Search for the cell housing the specified text and yield its (x, y) center coordinate. 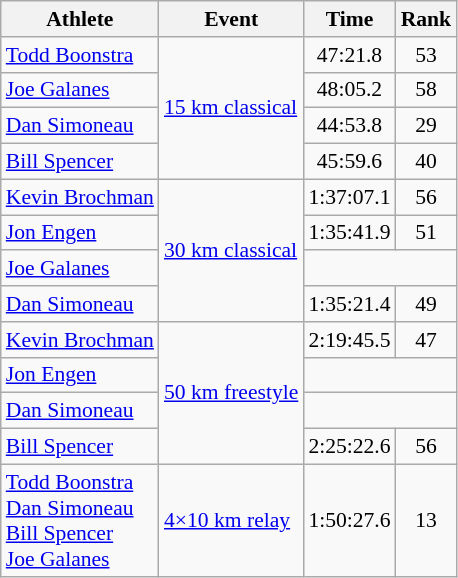
51 (426, 233)
1:35:21.4 (349, 304)
58 (426, 90)
1:50:27.6 (349, 520)
Event (231, 19)
47:21.8 (349, 55)
30 km classical (231, 250)
Rank (426, 19)
Athlete (80, 19)
1:37:07.1 (349, 197)
Todd Boonstra (80, 55)
49 (426, 304)
4×10 km relay (231, 520)
13 (426, 520)
2:25:22.6 (349, 447)
Todd BoonstraDan SimoneauBill SpencerJoe Galanes (80, 520)
47 (426, 340)
48:05.2 (349, 90)
44:53.8 (349, 126)
2:19:45.5 (349, 340)
40 (426, 162)
50 km freestyle (231, 393)
45:59.6 (349, 162)
15 km classical (231, 108)
53 (426, 55)
1:35:41.9 (349, 233)
Time (349, 19)
29 (426, 126)
